Pinpoint the cell where the given text exists, returning its (X, Y) midpoint coordinate. 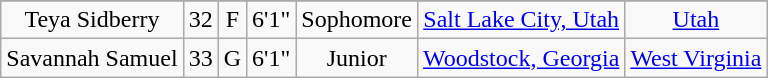
G (232, 58)
West Virginia (696, 58)
F (232, 20)
Teya Sidberry (92, 20)
32 (200, 20)
Savannah Samuel (92, 58)
Utah (696, 20)
Salt Lake City, Utah (522, 20)
Woodstock, Georgia (522, 58)
Sophomore (357, 20)
33 (200, 58)
Junior (357, 58)
